Search for the cell housing the specified text and yield its (X, Y) center coordinate. 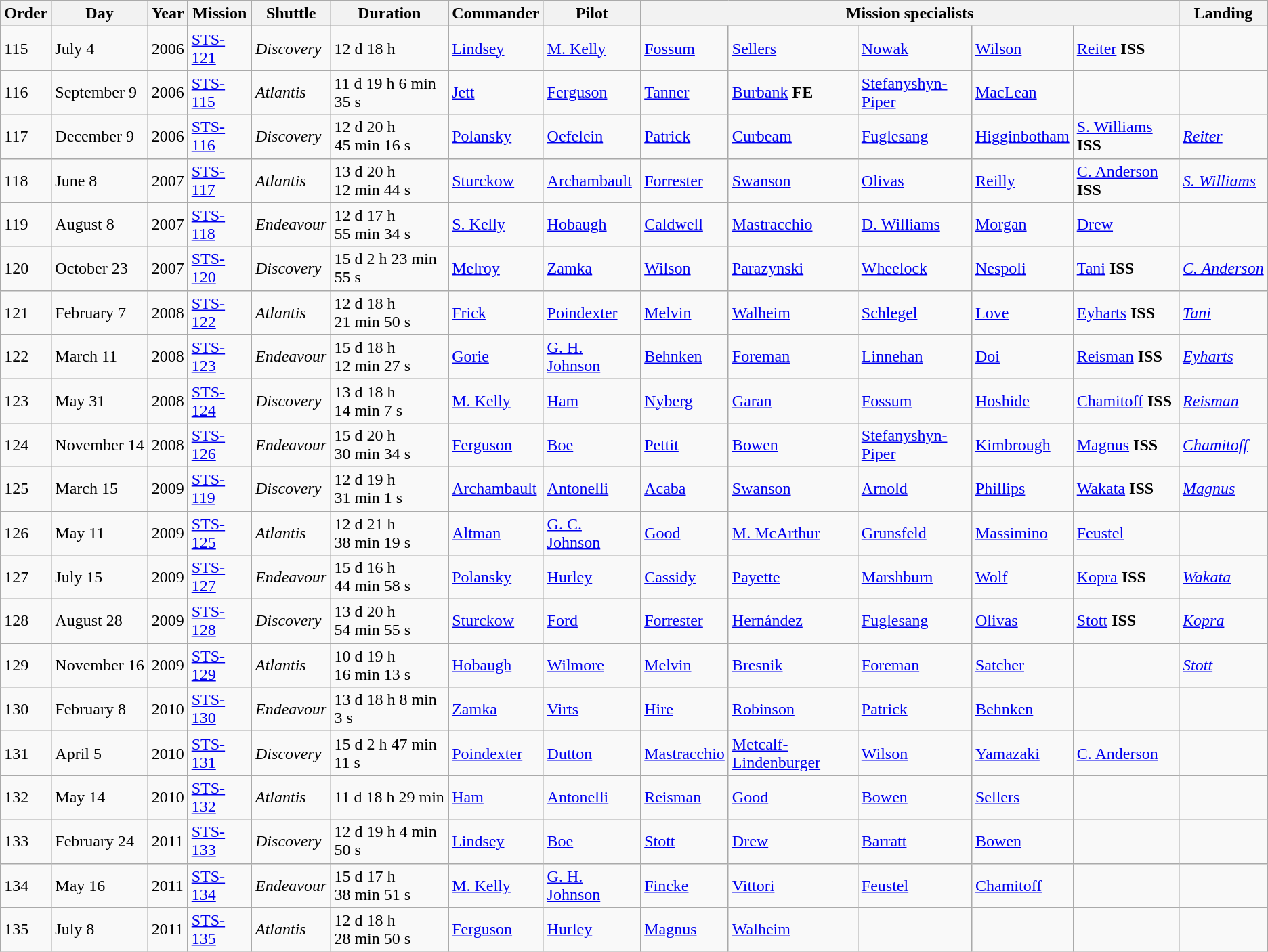
Eyharts (1223, 356)
STS-117 (219, 180)
April 5 (100, 753)
May 14 (100, 798)
12 d 19 h 4 min 50 s (389, 841)
Wakata (1223, 577)
12 d 19 h 31 min 1 s (389, 489)
Wolf (1022, 577)
12 d 18 h (389, 49)
Nowak (914, 49)
STS-134 (219, 886)
Linnehan (914, 356)
Frick (496, 313)
Parazynski (792, 268)
M. McArthur (792, 532)
STS-130 (219, 710)
15 d 18 h 12 min 27 s (389, 356)
Reisman ISS (1126, 356)
August 28 (100, 622)
C. Anderson ISS (1126, 180)
Year (168, 14)
134 (26, 886)
130 (26, 710)
Love (1022, 313)
11 d 18 h 29 min (389, 798)
11 d 19 h 6 min 35 s (389, 92)
121 (26, 313)
Acaba (685, 489)
118 (26, 180)
STS-132 (219, 798)
115 (26, 49)
July 8 (100, 929)
May 16 (100, 886)
STS-121 (219, 49)
12 d 18 h 21 min 50 s (389, 313)
March 11 (100, 356)
Tani ISS (1126, 268)
117 (26, 137)
Vittori (792, 886)
February 8 (100, 710)
Gorie (496, 356)
Caldwell (685, 225)
STS-115 (219, 92)
Wheelock (914, 268)
15 d 2 h 23 min 55 s (389, 268)
Reilly (1022, 180)
Eyharts ISS (1126, 313)
July 15 (100, 577)
Oefelein (592, 137)
STS-123 (219, 356)
133 (26, 841)
STS-126 (219, 444)
12 d 20 h 45 min 16 s (389, 137)
124 (26, 444)
Massimino (1022, 532)
Yamazaki (1022, 753)
Arnold (914, 489)
STS-129 (219, 665)
Burbank FE (792, 92)
131 (26, 753)
Tanner (685, 92)
Melroy (496, 268)
Kopra ISS (1126, 577)
Cassidy (685, 577)
Hire (685, 710)
July 4 (100, 49)
Hernández (792, 622)
Payette (792, 577)
S. Williams (1223, 180)
Kopra (1223, 622)
Landing (1223, 14)
135 (26, 929)
March 15 (100, 489)
128 (26, 622)
Ford (592, 622)
STS-124 (219, 401)
Schlegel (914, 313)
129 (26, 665)
15 d 20 h 30 min 34 s (389, 444)
Wakata ISS (1126, 489)
15 d 16 h 44 min 58 s (389, 577)
August 8 (100, 225)
Mission (219, 14)
Magnus ISS (1126, 444)
Phillips (1022, 489)
123 (26, 401)
13 d 18 h 8 min 3 s (389, 710)
Reiter (1223, 137)
Fincke (685, 886)
Grunsfeld (914, 532)
Hoshide (1022, 401)
February 24 (100, 841)
Morgan (1022, 225)
125 (26, 489)
STS-135 (219, 929)
Order (26, 14)
13 d 18 h 14 min 7 s (389, 401)
Tani (1223, 313)
12 d 21 h 38 min 19 s (389, 532)
Metcalf-Lindenburger (792, 753)
Reiter ISS (1126, 49)
MacLean (1022, 92)
122 (26, 356)
Altman (496, 532)
May 31 (100, 401)
119 (26, 225)
Doi (1022, 356)
June 8 (100, 180)
STS-119 (219, 489)
Shuttle (291, 14)
STS-120 (219, 268)
October 23 (100, 268)
November 16 (100, 665)
Robinson (792, 710)
STS-116 (219, 137)
116 (26, 92)
Nyberg (685, 401)
STS-131 (219, 753)
Virts (592, 710)
Barratt (914, 841)
Commander (496, 14)
Satcher (1022, 665)
Higginbotham (1022, 137)
Nespoli (1022, 268)
STS-127 (219, 577)
Day (100, 14)
Pettit (685, 444)
132 (26, 798)
126 (26, 532)
Jett (496, 92)
September 9 (100, 92)
S. Kelly (496, 225)
120 (26, 268)
Marshburn (914, 577)
Chamitoff ISS (1126, 401)
S. Williams ISS (1126, 137)
STS-125 (219, 532)
13 d 20 h 12 min 44 s (389, 180)
Dutton (592, 753)
15 d 2 h 47 min 11 s (389, 753)
15 d 17 h 38 min 51 s (389, 886)
13 d 20 h 54 min 55 s (389, 622)
STS-122 (219, 313)
STS-128 (219, 622)
12 d 17 h 55 min 34 s (389, 225)
November 14 (100, 444)
December 9 (100, 137)
Kimbrough (1022, 444)
Pilot (592, 14)
Wilmore (592, 665)
127 (26, 577)
STS-118 (219, 225)
Mission specialists (910, 14)
Bresnik (792, 665)
Duration (389, 14)
Garan (792, 401)
Stott ISS (1126, 622)
12 d 18 h 28 min 50 s (389, 929)
10 d 19 h 16 min 13 s (389, 665)
May 11 (100, 532)
STS-133 (219, 841)
D. Williams (914, 225)
February 7 (100, 313)
Curbeam (792, 137)
G. C. Johnson (592, 532)
